Pinpoint the cell where the given text exists, returning its [X, Y] midpoint coordinate. 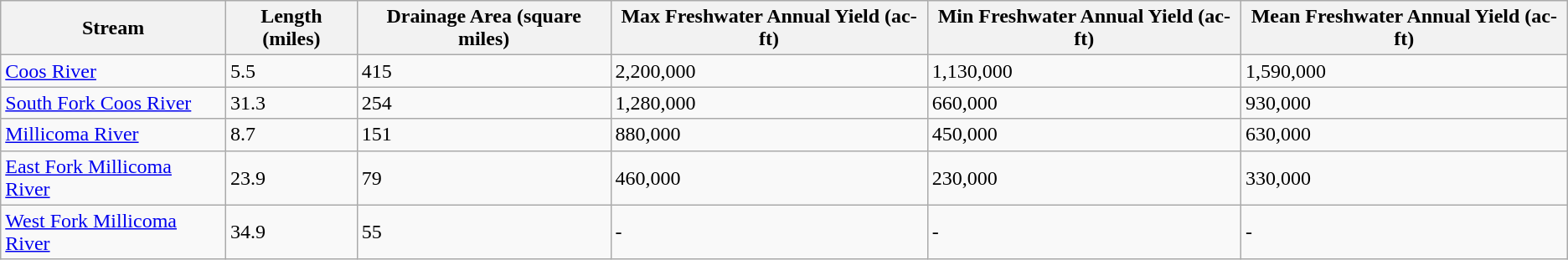
79 [484, 177]
1,130,000 [1084, 71]
West Fork Millicoma River [114, 232]
34.9 [291, 232]
1,280,000 [769, 103]
Millicoma River [114, 135]
880,000 [769, 135]
Max Freshwater Annual Yield (ac-ft) [769, 28]
460,000 [769, 177]
8.7 [291, 135]
Drainage Area (square miles) [484, 28]
5.5 [291, 71]
Mean Freshwater Annual Yield (ac-ft) [1404, 28]
55 [484, 232]
930,000 [1404, 103]
630,000 [1404, 135]
Min Freshwater Annual Yield (ac-ft) [1084, 28]
230,000 [1084, 177]
Length (miles) [291, 28]
Stream [114, 28]
23.9 [291, 177]
415 [484, 71]
450,000 [1084, 135]
South Fork Coos River [114, 103]
330,000 [1404, 177]
1,590,000 [1404, 71]
31.3 [291, 103]
Coos River [114, 71]
660,000 [1084, 103]
2,200,000 [769, 71]
151 [484, 135]
254 [484, 103]
East Fork Millicoma River [114, 177]
